Return [x, y] of the center of cell containing provided text 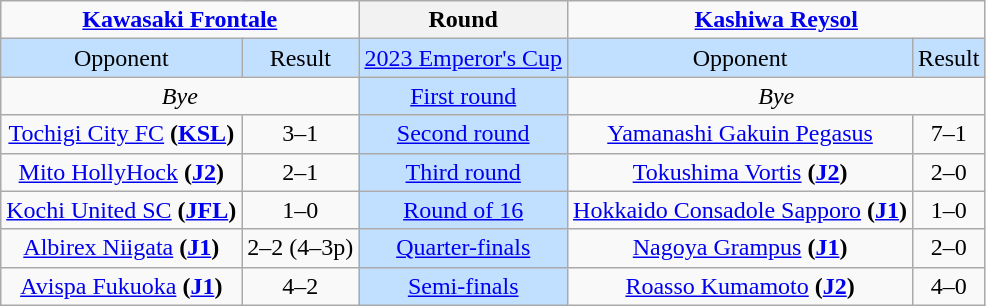
Nagoya Grampus (J1) [740, 248]
4–0 [949, 286]
Roasso Kumamoto (J2) [740, 286]
Kawasaki Frontale [180, 20]
2–1 [300, 172]
Albirex Niigata (J1) [122, 248]
Tokushima Vortis (J2) [740, 172]
Hokkaido Consadole Sapporo (J1) [740, 210]
Mito HollyHock (J2) [122, 172]
3–1 [300, 134]
Kochi United SC (JFL) [122, 210]
Tochigi City FC (KSL) [122, 134]
Quarter-finals [464, 248]
Round of 16 [464, 210]
4–2 [300, 286]
7–1 [949, 134]
2–2 (4–3p) [300, 248]
Yamanashi Gakuin Pegasus [740, 134]
Round [464, 20]
Avispa Fukuoka (J1) [122, 286]
First round [464, 96]
Kashiwa Reysol [776, 20]
2023 Emperor's Cup [464, 58]
Third round [464, 172]
Second round [464, 134]
Semi-finals [464, 286]
